From the cell containing the given text, extract its center point as [X, Y] coordinate. 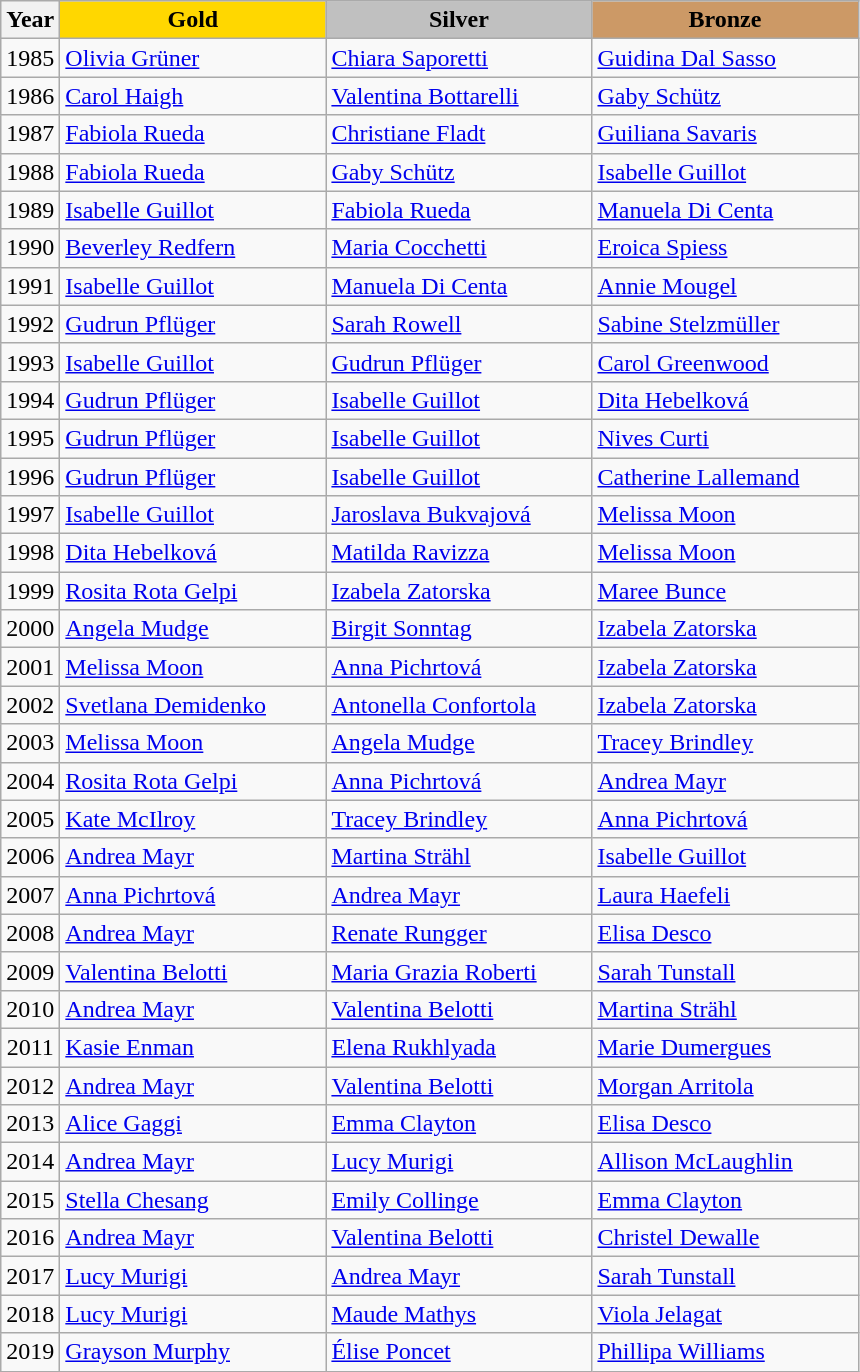
Phillipa Williams [725, 1352]
1987 [30, 134]
Chiara Saporetti [459, 58]
Maria Grazia Roberti [459, 971]
1994 [30, 400]
2003 [30, 743]
2001 [30, 667]
2011 [30, 1047]
Carol Greenwood [725, 362]
2005 [30, 819]
Olivia Grüner [193, 58]
2013 [30, 1124]
1993 [30, 362]
Nives Curti [725, 438]
2006 [30, 857]
2015 [30, 1200]
Jaroslava Bukvajová [459, 515]
Christiane Fladt [459, 134]
Silver [459, 20]
Annie Mougel [725, 286]
Maree Bunce [725, 591]
Morgan Arritola [725, 1085]
Svetlana Demidenko [193, 705]
1988 [30, 172]
Birgit Sonntag [459, 629]
Bronze [725, 20]
2008 [30, 933]
Elena Rukhlyada [459, 1047]
Eroica Spiess [725, 248]
Kasie Enman [193, 1047]
1998 [30, 553]
Kate McIlroy [193, 819]
Beverley Redfern [193, 248]
2014 [30, 1162]
1997 [30, 515]
Gold [193, 20]
1991 [30, 286]
Élise Poncet [459, 1352]
1985 [30, 58]
2007 [30, 895]
2004 [30, 781]
1990 [30, 248]
Laura Haefeli [725, 895]
Stella Chesang [193, 1200]
2019 [30, 1352]
1999 [30, 591]
2017 [30, 1276]
2018 [30, 1314]
2010 [30, 1009]
Emily Collinge [459, 1200]
Sarah Rowell [459, 324]
Alice Gaggi [193, 1124]
Sabine Stelzmüller [725, 324]
2009 [30, 971]
Valentina Bottarelli [459, 96]
Catherine Lallemand [725, 477]
Year [30, 20]
1996 [30, 477]
Maude Mathys [459, 1314]
Matilda Ravizza [459, 553]
Grayson Murphy [193, 1352]
Viola Jelagat [725, 1314]
1986 [30, 96]
1995 [30, 438]
Guiliana Savaris [725, 134]
1989 [30, 210]
Guidina Dal Sasso [725, 58]
2000 [30, 629]
1992 [30, 324]
Marie Dumergues [725, 1047]
Carol Haigh [193, 96]
Antonella Confortola [459, 705]
Christel Dewalle [725, 1238]
Maria Cocchetti [459, 248]
Renate Rungger [459, 933]
2012 [30, 1085]
Allison McLaughlin [725, 1162]
2016 [30, 1238]
2002 [30, 705]
